Output the (X, Y) coordinate of the center of the cell containing the given text.  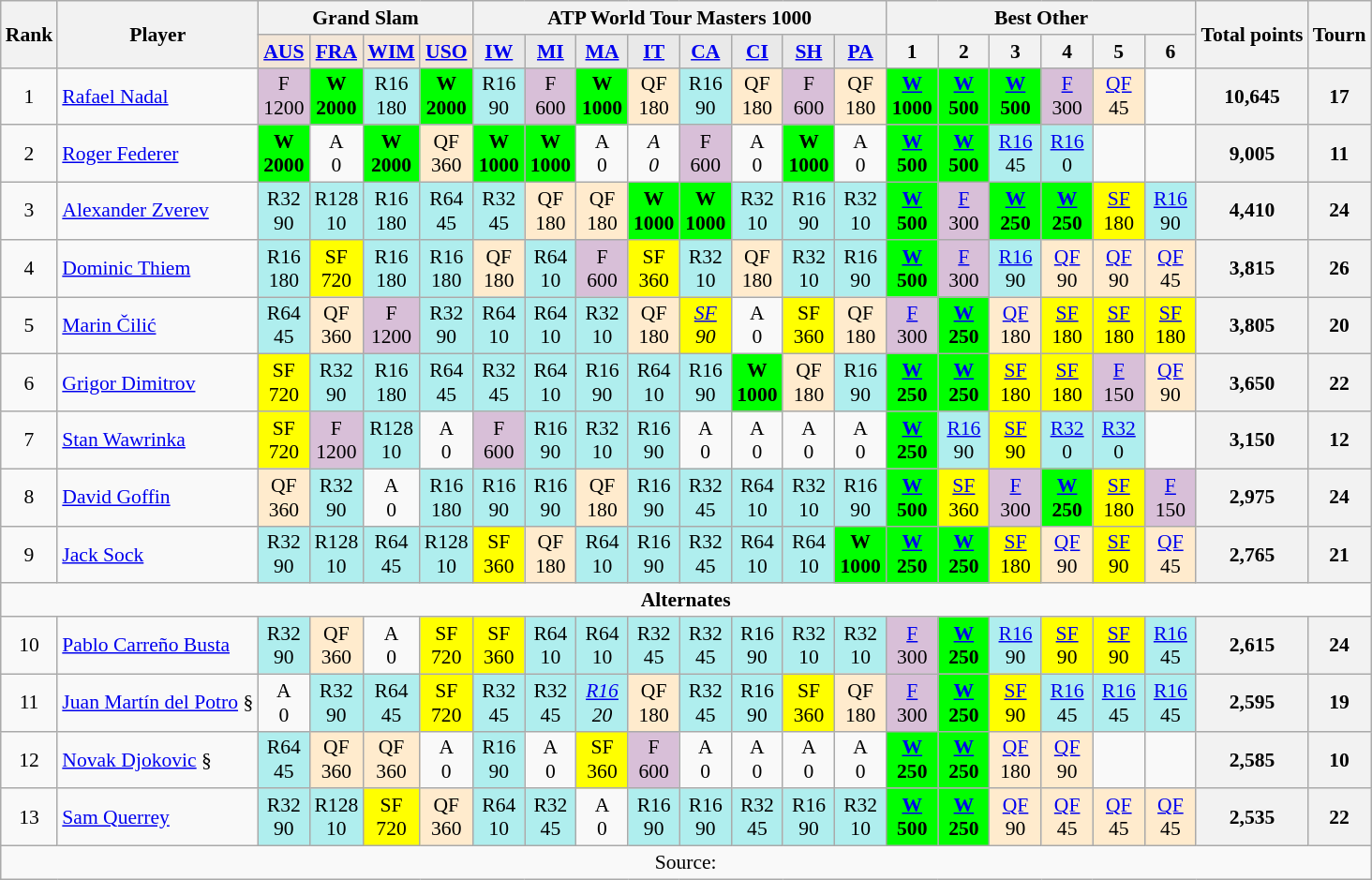
Stan Wawrinka (157, 440)
8 (30, 497)
IT (654, 52)
Total points (1252, 34)
Rafael Nadal (157, 96)
3,650 (1252, 382)
Marin Čilić (157, 326)
MI (551, 52)
MA (602, 52)
AUS (283, 52)
17 (1340, 96)
21 (1340, 555)
26 (1340, 268)
ATP World Tour Masters 1000 (680, 18)
Dominic Thiem (157, 268)
2,615 (1252, 645)
13 (30, 817)
Alexander Zverev (157, 212)
Juan Martín del Potro § (157, 703)
IW (499, 52)
20 (1340, 326)
Rank (30, 34)
FRA (336, 52)
Roger Federer (157, 154)
PA (860, 52)
CI (757, 52)
Jack Sock (157, 555)
SH (808, 52)
10,645 (1252, 96)
Pablo Carreño Busta (157, 645)
Player (157, 34)
Novak Djokovic § (157, 759)
19 (1340, 703)
2,535 (1252, 817)
R1620 (602, 703)
9 (30, 555)
David Goffin (157, 497)
7 (30, 440)
2,975 (1252, 497)
USO (446, 52)
Grigor Dimitrov (157, 382)
3,150 (1252, 440)
Alternates (686, 601)
2,585 (1252, 759)
3,815 (1252, 268)
3,805 (1252, 326)
2,765 (1252, 555)
Grand Slam (365, 18)
Tourn (1340, 34)
Sam Querrey (157, 817)
4,410 (1252, 212)
R160 (1066, 154)
CA (705, 52)
Best Other (1042, 18)
2,595 (1252, 703)
Source: (686, 863)
WIM (391, 52)
9,005 (1252, 154)
